Detect which cell encompasses the target text, then output its (X, Y) center coordinate. 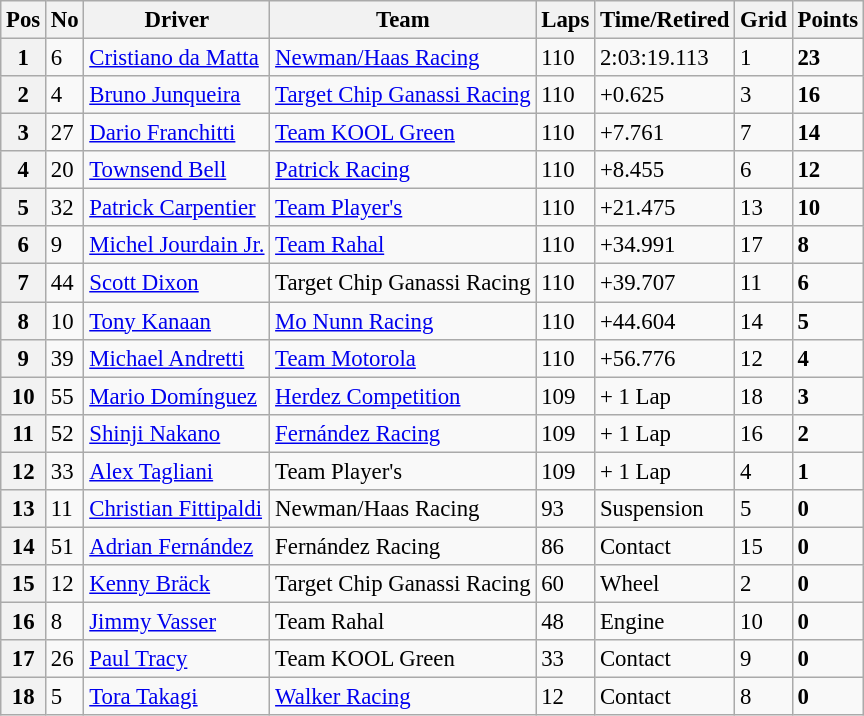
Michael Andretti (177, 358)
2:03:19.113 (665, 58)
No (65, 20)
52 (65, 433)
20 (65, 170)
Cristiano da Matta (177, 58)
Paul Tracy (177, 659)
Kenny Bräck (177, 584)
Mo Nunn Racing (403, 321)
Time/Retired (665, 20)
Walker Racing (403, 697)
Engine (665, 621)
+56.776 (665, 358)
23 (828, 58)
Patrick Racing (403, 170)
Suspension (665, 509)
Pos (24, 20)
Bruno Junqueira (177, 95)
+44.604 (665, 321)
+8.455 (665, 170)
44 (65, 283)
Townsend Bell (177, 170)
39 (65, 358)
+7.761 (665, 133)
+21.475 (665, 208)
Wheel (665, 584)
Points (828, 20)
93 (566, 509)
Christian Fittipaldi (177, 509)
Laps (566, 20)
+39.707 (665, 283)
Shinji Nakano (177, 433)
32 (65, 208)
Driver (177, 20)
Scott Dixon (177, 283)
48 (566, 621)
86 (566, 546)
27 (65, 133)
Michel Jourdain Jr. (177, 245)
51 (65, 546)
26 (65, 659)
Tora Takagi (177, 697)
Adrian Fernández (177, 546)
Alex Tagliani (177, 471)
+0.625 (665, 95)
+34.991 (665, 245)
Jimmy Vasser (177, 621)
Mario Domínguez (177, 396)
Team Motorola (403, 358)
Dario Franchitti (177, 133)
Grid (764, 20)
Tony Kanaan (177, 321)
Herdez Competition (403, 396)
60 (566, 584)
55 (65, 396)
Patrick Carpentier (177, 208)
Team (403, 20)
